Determine the [X, Y] coordinate at the center of the cell enclosing the given text.  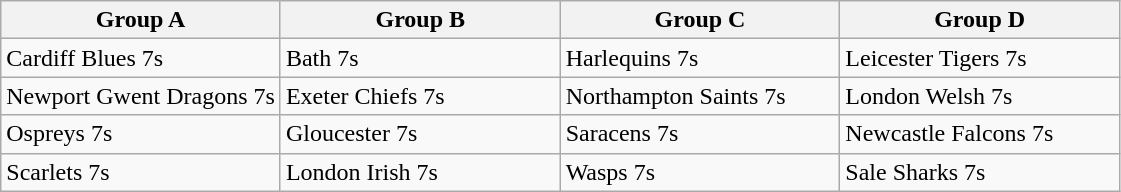
Group D [980, 20]
Sale Sharks 7s [980, 172]
Newport Gwent Dragons 7s [141, 96]
London Welsh 7s [980, 96]
Harlequins 7s [700, 58]
Exeter Chiefs 7s [420, 96]
Northampton Saints 7s [700, 96]
Bath 7s [420, 58]
Scarlets 7s [141, 172]
Cardiff Blues 7s [141, 58]
Newcastle Falcons 7s [980, 134]
Leicester Tigers 7s [980, 58]
Ospreys 7s [141, 134]
Group A [141, 20]
Gloucester 7s [420, 134]
London Irish 7s [420, 172]
Group B [420, 20]
Group C [700, 20]
Wasps 7s [700, 172]
Saracens 7s [700, 134]
